For the text-containing cell, return its midpoint in (X, Y) coordinate format. 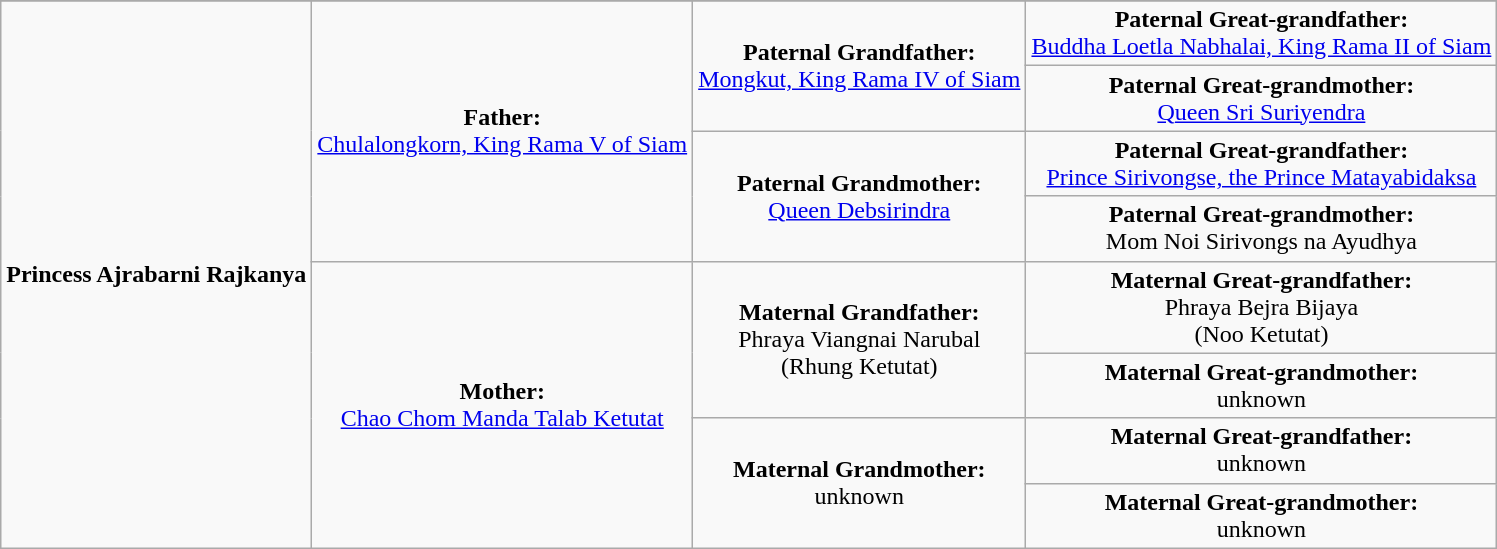
Maternal Great-grandfather:Phraya Bejra Bijaya(Noo Ketutat) (1262, 307)
Paternal Grandfather:Mongkut, King Rama IV of Siam (860, 66)
Mother:Chao Chom Manda Talab Ketutat (502, 404)
Paternal Great-grandfather:Prince Sirivongse, the Prince Matayabidaksa (1262, 164)
Paternal Great-grandfather:Buddha Loetla Nabhalai, King Rama II of Siam (1262, 34)
Maternal Great-grandfather:unknown (1262, 450)
Father:Chulalongkorn, King Rama V of Siam (502, 131)
Paternal Great-grandmother:Mom Noi Sirivongs na Ayudhya (1262, 228)
Maternal Grandfather:Phraya Viangnai Narubal(Rhung Ketutat) (860, 340)
Princess Ajrabarni Rajkanya (156, 275)
Paternal Grandmother:Queen Debsirindra (860, 196)
Maternal Grandmother:unknown (860, 483)
Paternal Great-grandmother:Queen Sri Suriyendra (1262, 98)
